Capture the cell that displays the provided text and extract its [X, Y] central coordinate. 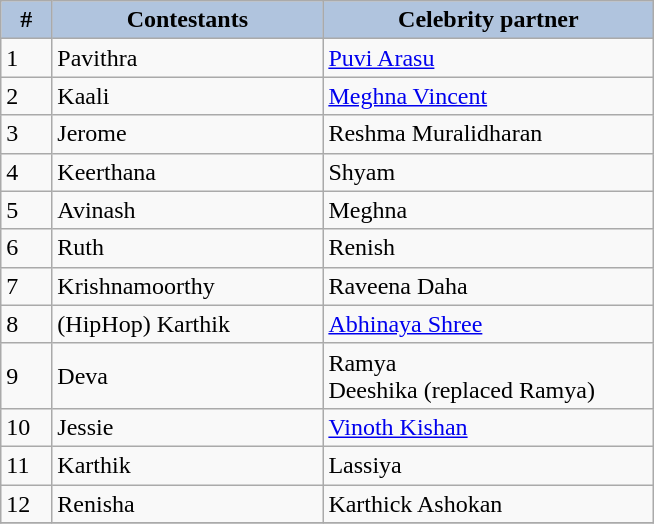
Deva [188, 376]
Contestants [188, 20]
1 [26, 58]
Renish [488, 248]
Jerome [188, 134]
Puvi Arasu [488, 58]
Karthik [188, 465]
4 [26, 172]
Kaali [188, 96]
Avinash [188, 210]
Meghna [488, 210]
Ruth [188, 248]
8 [26, 324]
Raveena Daha [488, 286]
12 [26, 503]
Krishnamoorthy [188, 286]
Vinoth Kishan [488, 427]
9 [26, 376]
Reshma Muralidharan [488, 134]
5 [26, 210]
Shyam [488, 172]
Renisha [188, 503]
(HipHop) Karthik [188, 324]
3 [26, 134]
Meghna Vincent [488, 96]
# [26, 20]
Karthick Ashokan [488, 503]
2 [26, 96]
6 [26, 248]
Ramya Deeshika (replaced Ramya) [488, 376]
7 [26, 286]
Abhinaya Shree [488, 324]
Celebrity partner [488, 20]
Lassiya [488, 465]
Jessie [188, 427]
11 [26, 465]
10 [26, 427]
Pavithra [188, 58]
Keerthana [188, 172]
